Return the [x, y] coordinate for the center point of the cell that contains the specified text.  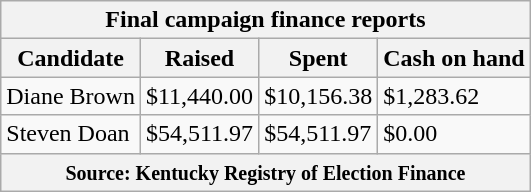
Diane Brown [71, 96]
Steven Doan [71, 134]
$0.00 [454, 134]
Candidate [71, 58]
$11,440.00 [199, 96]
Spent [318, 58]
Cash on hand [454, 58]
$10,156.38 [318, 96]
Source: Kentucky Registry of Election Finance [266, 172]
$1,283.62 [454, 96]
Final campaign finance reports [266, 20]
Raised [199, 58]
